For the text-containing cell, return its midpoint in (X, Y) coordinate format. 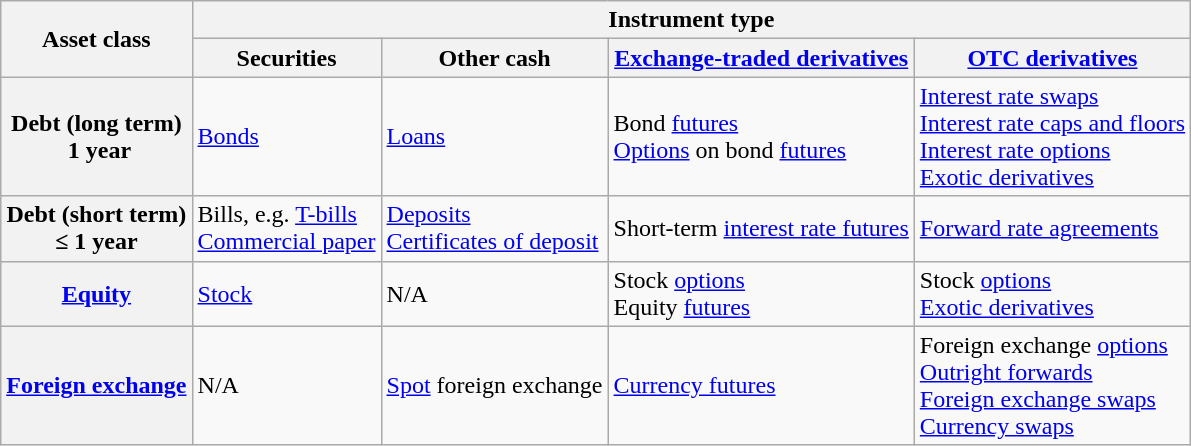
Bills, e.g. T-billsCommercial paper (286, 228)
Currency futures (761, 386)
Stock optionsExotic derivatives (1052, 294)
Equity (96, 294)
Bonds (286, 136)
Asset class (96, 39)
Other cash (494, 58)
Debt (long term) 1 year (96, 136)
OTC derivatives (1052, 58)
Interest rate swapsInterest rate caps and floorsInterest rate optionsExotic derivatives (1052, 136)
Bond futures Options on bond futures (761, 136)
Instrument type (692, 20)
Stock (286, 294)
Stock optionsEquity futures (761, 294)
Foreign exchange optionsOutright forwardsForeign exchange swapsCurrency swaps (1052, 386)
Short-term interest rate futures (761, 228)
DepositsCertificates of deposit (494, 228)
Loans (494, 136)
Debt (short term) ≤ 1 year (96, 228)
Exchange-traded derivatives (761, 58)
Securities (286, 58)
Spot foreign exchange (494, 386)
Forward rate agreements (1052, 228)
Foreign exchange (96, 386)
